Find where the given text appears and provide that cell's center as [X, Y] coordinate. 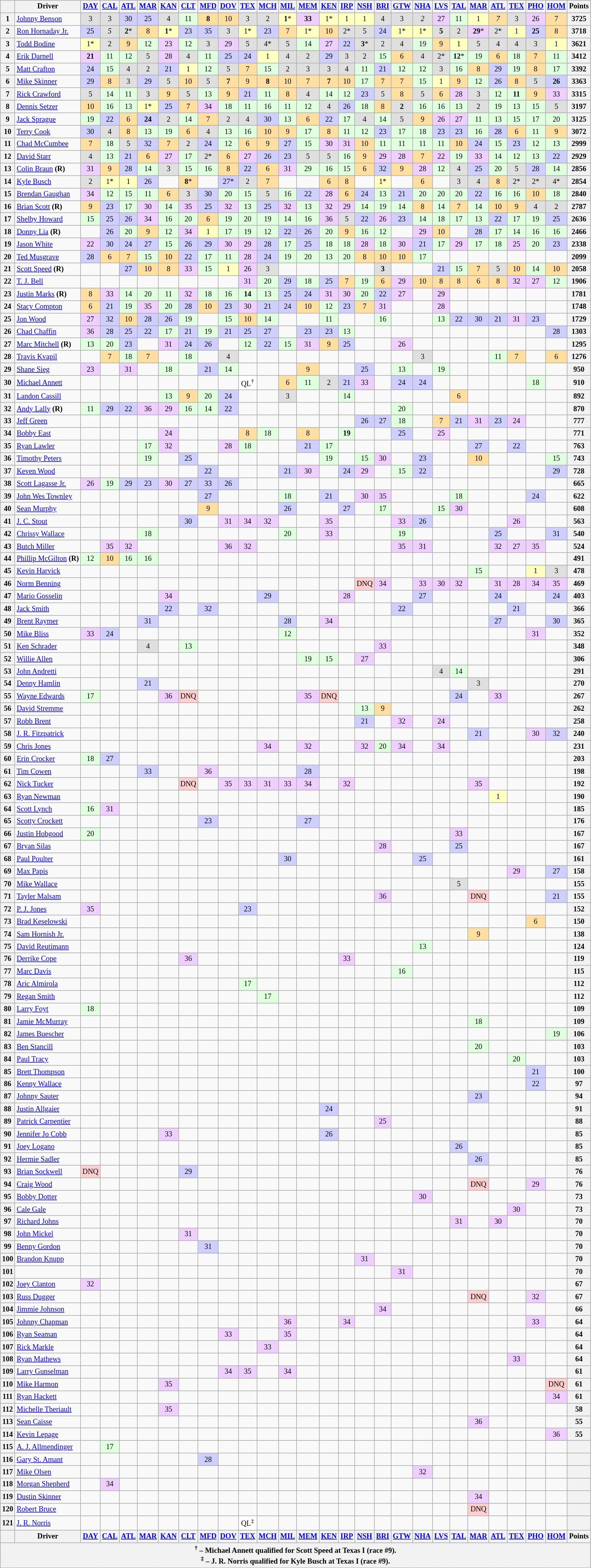
Kevin Lepage [48, 1434]
198 [579, 771]
Rick Crawford [48, 94]
3072 [579, 132]
Stacy Compton [48, 307]
Jamie McMurray [48, 1022]
95 [8, 1197]
John Andretti [48, 672]
Sam Hornish Jr. [48, 934]
John Mickel [48, 1234]
Scott Speed (R) [48, 270]
2338 [579, 244]
348 [579, 646]
124 [579, 947]
Scotty Crockett [48, 822]
3125 [579, 119]
3363 [579, 81]
Justin Hobgood [48, 834]
T. J. Bell [48, 282]
3392 [579, 69]
120 [8, 1509]
Johnny Benson [48, 19]
185 [579, 809]
Brian Sockwell [48, 1172]
Scott Lynch [48, 809]
Denny Hamlin [48, 684]
99 [8, 1247]
176 [579, 822]
Matt Crafton [48, 69]
Jason White [48, 244]
Ryan Lawler [48, 446]
Bobby East [48, 434]
Michael Annett [48, 383]
60 [8, 759]
J. R. Norris [48, 1523]
Joey Clanton [48, 1284]
Kevin Harvick [48, 571]
Sean Murphy [48, 509]
46 [8, 584]
79 [8, 996]
† – Michael Annett qualified for Scott Speed at Texas I (race #9). ‡ – J. R. Norris qualified for Kyle Busch at Texas I (race #9). [295, 1556]
71 [8, 897]
192 [579, 784]
366 [579, 609]
Morgan Shepherd [48, 1485]
Brett Thompson [48, 1071]
Andy Lally (R) [48, 408]
Jack Smith [48, 609]
Shelby Howard [48, 219]
Chrissy Wallace [48, 534]
110 [8, 1384]
2999 [579, 144]
Norm Benning [48, 584]
Mario Gosselin [48, 597]
152 [579, 909]
Cale Gale [48, 1209]
3* [365, 44]
Robb Brent [48, 721]
Larry Gunselman [48, 1372]
Regan Smith [48, 996]
403 [579, 597]
David Reutimann [48, 947]
Aric Almirola [48, 984]
622 [579, 496]
3315 [579, 94]
2854 [579, 182]
Tim Cowen [48, 771]
Marc Davis [48, 972]
540 [579, 534]
Benny Gordon [48, 1247]
59 [8, 747]
Bryan Silas [48, 846]
121 [8, 1523]
3725 [579, 19]
56 [8, 709]
1276 [579, 357]
80 [8, 1009]
Travis Kvapil [48, 357]
Kyle Busch [48, 182]
1906 [579, 282]
Gary St. Amant [48, 1459]
491 [579, 559]
82 [8, 1034]
Phillip McGilton (R) [48, 559]
3718 [579, 32]
65 [8, 822]
62 [8, 784]
68 [8, 859]
Hermie Sadler [48, 1159]
108 [8, 1359]
96 [8, 1209]
3412 [579, 57]
77 [8, 972]
Mike Harmon [48, 1384]
Ken Schrader [48, 646]
92 [8, 1159]
Ben Stancill [48, 1047]
51 [8, 646]
57 [8, 721]
Justin Marks (R) [48, 294]
3197 [579, 107]
Mike Bliss [48, 634]
81 [8, 1022]
291 [579, 672]
Bobby Dotter [48, 1197]
Ryan Mathews [48, 1359]
Wayne Edwards [48, 696]
Terry Cook [48, 132]
48 [8, 609]
87 [8, 1097]
Derrike Cope [48, 959]
J. R. Fitzpatrick [48, 734]
Todd Bodine [48, 44]
2856 [579, 169]
158 [579, 872]
Colin Braun (R) [48, 169]
608 [579, 509]
Joey Logano [48, 1146]
365 [579, 621]
Marc Mitchell (R) [48, 345]
Jimmie Johnson [48, 1309]
2840 [579, 194]
Chad McCumbee [48, 144]
Max Papis [48, 872]
231 [579, 747]
777 [579, 421]
89 [8, 1122]
Patrick Carpentier [48, 1122]
2099 [579, 257]
1748 [579, 307]
563 [579, 521]
161 [579, 859]
Mike Olsen [48, 1472]
J. C. Stout [48, 521]
54 [8, 684]
107 [8, 1347]
267 [579, 696]
P. J. Jones [48, 909]
203 [579, 759]
101 [8, 1272]
892 [579, 396]
44 [8, 559]
Kenny Wallace [48, 1084]
James Buescher [48, 1034]
102 [8, 1284]
90 [8, 1134]
Chris Jones [48, 747]
524 [579, 546]
950 [579, 369]
870 [579, 408]
910 [579, 383]
John Wes Townley [48, 496]
Brad Keselowski [48, 921]
Willie Allen [48, 659]
43 [8, 546]
Brandon Knupp [48, 1260]
478 [579, 571]
Ryan Hackett [48, 1397]
306 [579, 659]
728 [579, 471]
Erik Darnell [48, 57]
83 [8, 1047]
A. J. Allmendinger [48, 1447]
27* [228, 182]
111 [8, 1397]
39 [8, 496]
74 [8, 934]
72 [8, 909]
45 [8, 571]
Paul Poulter [48, 859]
Timothy Peters [48, 459]
Landon Cassill [48, 396]
8* [188, 182]
47 [8, 597]
86 [8, 1084]
Chad Chaffin [48, 332]
38 [8, 483]
50 [8, 634]
1729 [579, 319]
Ron Hornaday Jr. [48, 32]
40 [8, 509]
Larry Foyt [48, 1009]
Erin Crocker [48, 759]
150 [579, 921]
Ryan Newman [48, 796]
665 [579, 483]
763 [579, 446]
262 [579, 709]
78 [8, 984]
Brendan Gaughan [48, 194]
240 [579, 734]
Scott Lagasse Jr. [48, 483]
258 [579, 721]
QL‡ [247, 1523]
Mike Skinner [48, 81]
David Stremme [48, 709]
Craig Wood [48, 1184]
Nick Tucker [48, 784]
Richard Johns [48, 1222]
49 [8, 621]
69 [8, 872]
116 [8, 1459]
Robert Bruce [48, 1509]
41 [8, 521]
Jon Wood [48, 319]
84 [8, 1059]
29* [478, 32]
104 [8, 1309]
52 [8, 659]
QL† [247, 383]
Johnny Chapman [48, 1322]
138 [579, 934]
118 [8, 1485]
190 [579, 796]
93 [8, 1172]
98 [8, 1234]
Dustin Skinner [48, 1497]
2058 [579, 270]
2636 [579, 219]
12* [459, 57]
42 [8, 534]
Russ Dugger [48, 1297]
Michelle Theriault [48, 1410]
2787 [579, 207]
Donny Lia (R) [48, 232]
37 [8, 471]
469 [579, 584]
105 [8, 1322]
1295 [579, 345]
113 [8, 1422]
63 [8, 796]
Butch Miller [48, 546]
53 [8, 672]
Tayler Malsam [48, 897]
2466 [579, 232]
Mike Wallace [48, 884]
3621 [579, 44]
Justin Allgaier [48, 1109]
743 [579, 459]
Jennifer Jo Cobb [48, 1134]
352 [579, 634]
Brent Raymer [48, 621]
117 [8, 1472]
75 [8, 947]
Shane Sieg [48, 369]
Ryan Seaman [48, 1335]
2929 [579, 156]
Rick Markle [48, 1347]
Keven Wood [48, 471]
270 [579, 684]
Ted Musgrave [48, 257]
771 [579, 434]
Brian Scott (R) [48, 207]
Jack Sprague [48, 119]
114 [8, 1434]
David Starr [48, 156]
Paul Tracy [48, 1059]
Jeff Green [48, 421]
1303 [579, 332]
Dennis Setzer [48, 107]
Johnny Sauter [48, 1097]
Sean Caisse [48, 1422]
1781 [579, 294]
